Find where the given text appears and provide that cell's center as (x, y) coordinate. 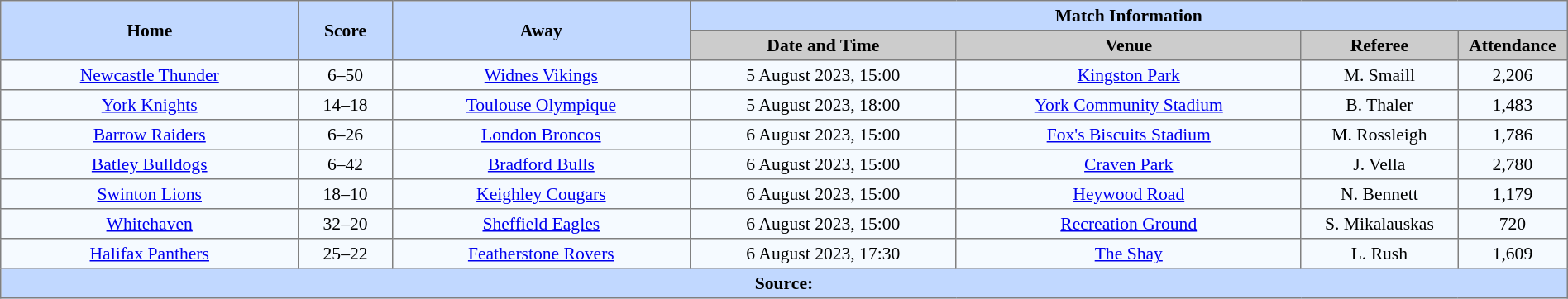
6–42 (346, 164)
N. Bennett (1379, 194)
Attendance (1513, 45)
Featherstone Rovers (541, 254)
London Broncos (541, 135)
720 (1513, 224)
1,483 (1513, 105)
Score (346, 31)
Match Information (1128, 16)
18–10 (346, 194)
Bradford Bulls (541, 164)
M. Rossleigh (1379, 135)
Source: (784, 283)
S. Mikalauskas (1379, 224)
Venue (1128, 45)
1,179 (1513, 194)
Widnes Vikings (541, 75)
York Knights (150, 105)
Whitehaven (150, 224)
Referee (1379, 45)
2,206 (1513, 75)
M. Smaill (1379, 75)
J. Vella (1379, 164)
5 August 2023, 18:00 (823, 105)
5 August 2023, 15:00 (823, 75)
Home (150, 31)
25–22 (346, 254)
B. Thaler (1379, 105)
32–20 (346, 224)
Newcastle Thunder (150, 75)
Sheffield Eagles (541, 224)
1,786 (1513, 135)
Kingston Park (1128, 75)
Keighley Cougars (541, 194)
Halifax Panthers (150, 254)
L. Rush (1379, 254)
Away (541, 31)
Barrow Raiders (150, 135)
6 August 2023, 17:30 (823, 254)
Heywood Road (1128, 194)
1,609 (1513, 254)
Toulouse Olympique (541, 105)
6–26 (346, 135)
Fox's Biscuits Stadium (1128, 135)
14–18 (346, 105)
Batley Bulldogs (150, 164)
Date and Time (823, 45)
2,780 (1513, 164)
York Community Stadium (1128, 105)
The Shay (1128, 254)
6–50 (346, 75)
Craven Park (1128, 164)
Swinton Lions (150, 194)
Recreation Ground (1128, 224)
